Detect which cell encompasses the target text, then output its (x, y) center coordinate. 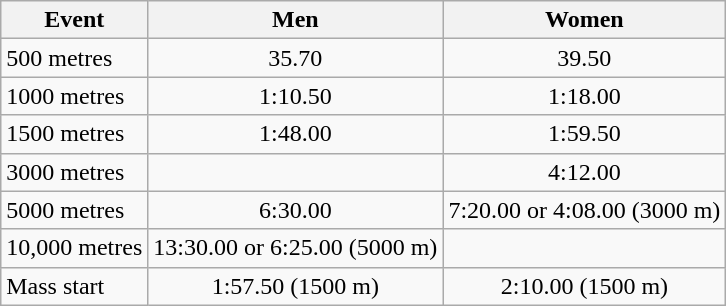
13:30.00 or 6:25.00 (5000 m) (296, 248)
500 metres (74, 58)
10,000 metres (74, 248)
7:20.00 or 4:08.00 (3000 m) (584, 210)
4:12.00 (584, 172)
3000 metres (74, 172)
2:10.00 (1500 m) (584, 286)
5000 metres (74, 210)
Mass start (74, 286)
1:10.50 (296, 96)
39.50 (584, 58)
Event (74, 20)
1500 metres (74, 134)
6:30.00 (296, 210)
Women (584, 20)
Men (296, 20)
1:57.50 (1500 m) (296, 286)
1:59.50 (584, 134)
1:18.00 (584, 96)
1000 metres (74, 96)
35.70 (296, 58)
1:48.00 (296, 134)
